Return [x, y] of the center of cell containing provided text 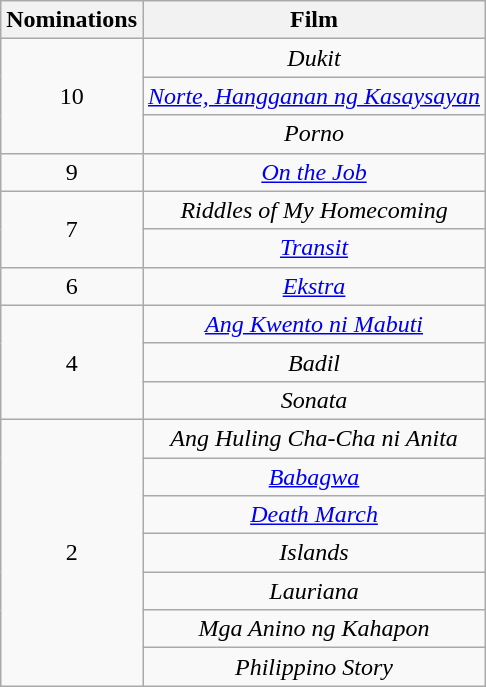
Babagwa [314, 477]
Mga Anino ng Kahapon [314, 629]
Ekstra [314, 286]
4 [72, 362]
2 [72, 552]
10 [72, 96]
Ang Huling Cha-Cha ni Anita [314, 438]
7 [72, 229]
Porno [314, 134]
Ang Kwento ni Mabuti [314, 324]
9 [72, 172]
Riddles of My Homecoming [314, 210]
Badil [314, 362]
Death March [314, 515]
Sonata [314, 400]
6 [72, 286]
Nominations [72, 20]
Norte, Hangganan ng Kasaysayan [314, 96]
Lauriana [314, 591]
Dukit [314, 58]
Philippino Story [314, 667]
Islands [314, 553]
On the Job [314, 172]
Transit [314, 248]
Film [314, 20]
